Search for the cell housing the specified text and yield its (X, Y) center coordinate. 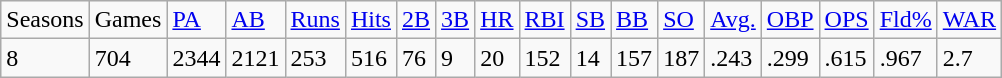
20 (497, 58)
OPS (846, 20)
Runs (315, 20)
Hits (370, 20)
704 (128, 58)
RBI (544, 20)
157 (634, 58)
9 (456, 58)
14 (590, 58)
2.7 (969, 58)
.967 (906, 58)
2344 (196, 58)
HR (497, 20)
3B (456, 20)
152 (544, 58)
.243 (734, 58)
Avg. (734, 20)
Fld% (906, 20)
187 (682, 58)
SB (590, 20)
WAR (969, 20)
2121 (256, 58)
2B (416, 20)
Seasons (45, 20)
253 (315, 58)
76 (416, 58)
OBP (790, 20)
Games (128, 20)
.615 (846, 58)
SO (682, 20)
PA (196, 20)
.299 (790, 58)
AB (256, 20)
516 (370, 58)
8 (45, 58)
BB (634, 20)
